Extract the [X, Y] coordinate from the center of the cell holding the provided text.  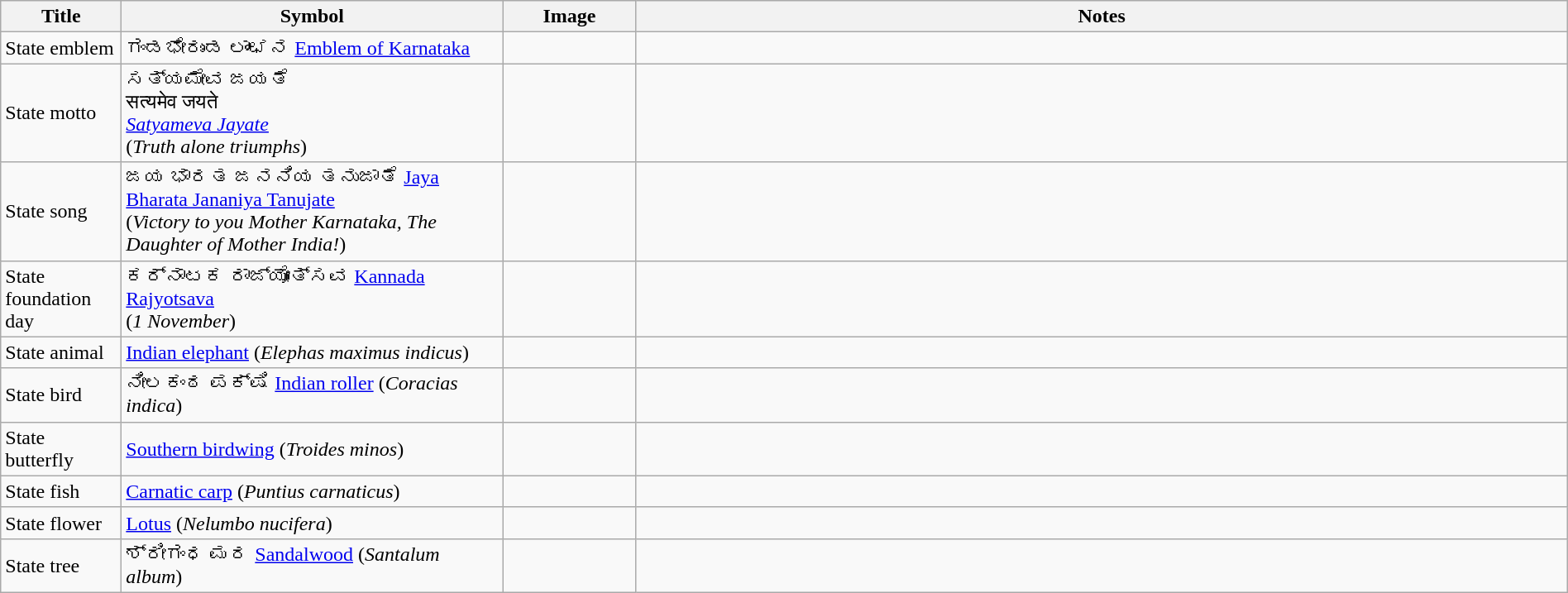
ಗಂಡಭೇರುಂಡ ಲಾಂಛನ Emblem of Karnataka [313, 48]
Notes [1102, 17]
Lotus (Nelumbo nucifera) [313, 523]
Indian elephant (Elephas maximus indicus) [313, 352]
State fish [61, 491]
State butterfly [61, 448]
ಜಯ ಭಾರತ ಜನನಿಯ ತನುಜಾತೆ Jaya Bharata Jananiya Tanujate (Victory to you Mother Karnataka, The Daughter of Mother India!) [313, 212]
State bird [61, 395]
Image [569, 17]
State song [61, 212]
State emblem [61, 48]
State flower [61, 523]
ನೀಲಕಂಠ ಪಕ್ಷಿ Indian roller (Coracias indica) [313, 395]
ಕರ್ನಾಟಕ ರಾಜ್ಯೋತ್ಸವ Kannada Rajyotsava (1 November) [313, 299]
Title [61, 17]
Symbol [313, 17]
ಸತ್ಯಮೇವ ಜಯತೆ सत्यमेव जयते Satyameva Jayate (Truth alone triumphs) [313, 112]
State animal [61, 352]
ಶ್ರೀಗಂಧ ಮರ Sandalwood (Santalum album) [313, 566]
State foundation day [61, 299]
State tree [61, 566]
Southern birdwing (Troides minos) [313, 448]
State motto [61, 112]
Carnatic carp (Puntius carnaticus) [313, 491]
